Determine the [x, y] coordinate at the center of the cell enclosing the given text.  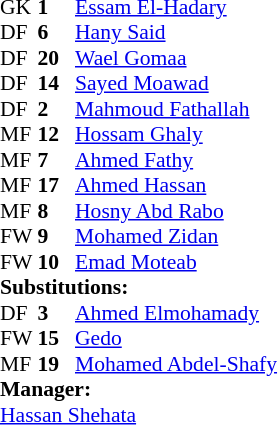
Hosny Abd Rabo [176, 211]
Mohamed Abdel-Shafy [176, 364]
Sayed Moawad [176, 83]
12 [57, 135]
Wael Gomaa [176, 58]
8 [57, 211]
19 [57, 364]
2 [57, 109]
Hossam Ghaly [176, 135]
Emad Moteab [176, 262]
Ahmed Hassan [176, 185]
10 [57, 262]
Ahmed Fathy [176, 160]
17 [57, 185]
Gedo [176, 339]
Ahmed Elmohamady [176, 313]
Substitutions: [138, 287]
Manager: [138, 389]
7 [57, 160]
6 [57, 33]
14 [57, 83]
Hany Said [176, 33]
15 [57, 339]
20 [57, 58]
Mahmoud Fathallah [176, 109]
Mohamed Zidan [176, 237]
3 [57, 313]
9 [57, 237]
